Return (x, y) of the center of cell containing provided text 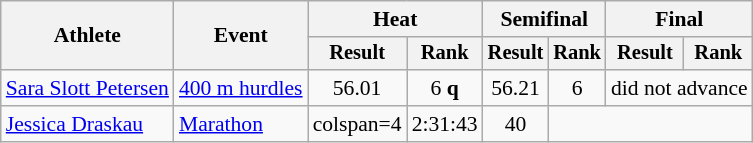
40 (516, 124)
colspan=4 (358, 124)
6 (577, 88)
56.21 (516, 88)
Event (241, 36)
did not advance (680, 88)
Marathon (241, 124)
6 q (445, 88)
Heat (396, 19)
Semifinal (544, 19)
Athlete (88, 36)
Sara Slott Petersen (88, 88)
56.01 (358, 88)
Jessica Draskau (88, 124)
Final (680, 19)
400 m hurdles (241, 88)
2:31:43 (445, 124)
